Extract the (X, Y) coordinate from the center of the cell holding the provided text.  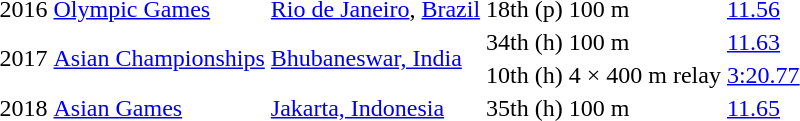
Asian Championships (159, 58)
Bhubaneswar, India (375, 58)
4 × 400 m relay (644, 75)
10th (h) (525, 75)
100 m (644, 42)
34th (h) (525, 42)
